Pinpoint the cell where the given text exists, returning its (X, Y) midpoint coordinate. 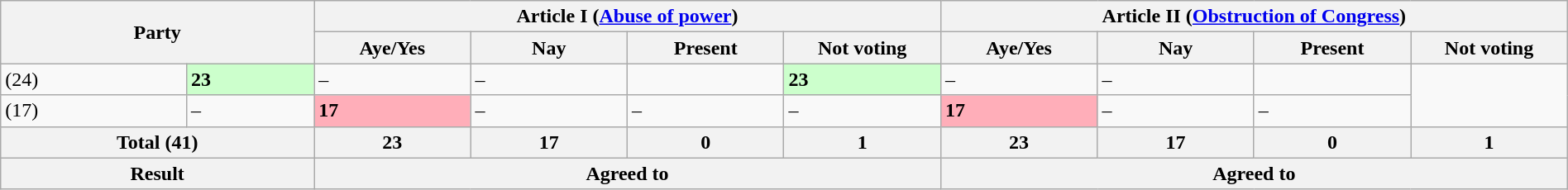
(24) (94, 79)
Result (157, 173)
(17) (94, 111)
Article II (Obstruction of Congress) (1254, 17)
Party (157, 32)
Total (41) (157, 142)
Article I (Abuse of power) (628, 17)
